Extract the [X, Y] coordinate from the center of the cell holding the provided text.  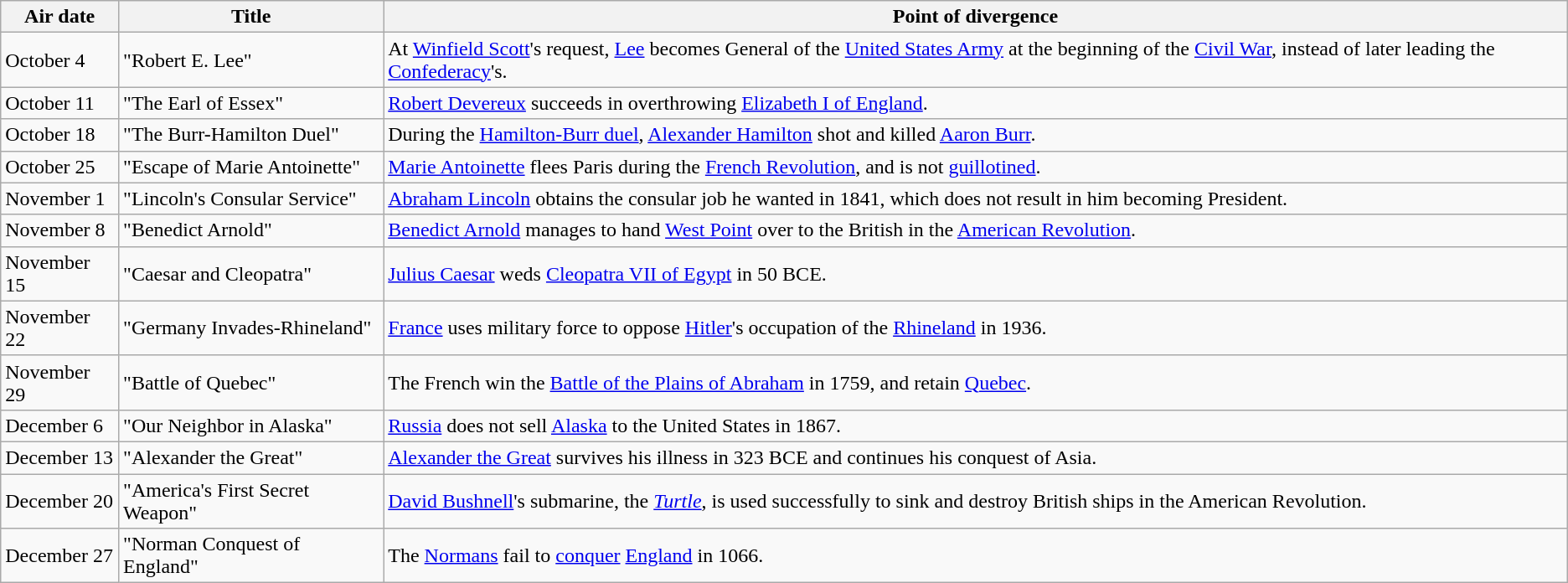
October 4 [60, 60]
December 6 [60, 426]
"Alexander the Great" [251, 457]
October 18 [60, 135]
Robert Devereux succeeds in overthrowing Elizabeth I of England. [975, 103]
"Caesar and Cleopatra" [251, 273]
"Robert E. Lee" [251, 60]
Benedict Arnold manages to hand West Point over to the British in the American Revolution. [975, 230]
Abraham Lincoln obtains the consular job he wanted in 1841, which does not result in him becoming President. [975, 199]
December 27 [60, 556]
Julius Caesar weds Cleopatra VII of Egypt in 50 BCE. [975, 273]
"Germany Invades-Rhineland" [251, 328]
November 1 [60, 199]
The Normans fail to conquer England in 1066. [975, 556]
Air date [60, 17]
"The Earl of Essex" [251, 103]
"Norman Conquest of England" [251, 556]
"Our Neighbor in Alaska" [251, 426]
"Escape of Marie Antoinette" [251, 167]
November 15 [60, 273]
David Bushnell's submarine, the Turtle, is used successfully to sink and destroy British ships in the American Revolution. [975, 501]
Point of divergence [975, 17]
Title [251, 17]
November 29 [60, 382]
November 8 [60, 230]
October 25 [60, 167]
"The Burr-Hamilton Duel" [251, 135]
October 11 [60, 103]
"Battle of Quebec" [251, 382]
"Benedict Arnold" [251, 230]
Russia does not sell Alaska to the United States in 1867. [975, 426]
Marie Antoinette flees Paris during the French Revolution, and is not guillotined. [975, 167]
December 13 [60, 457]
During the Hamilton-Burr duel, Alexander Hamilton shot and killed Aaron Burr. [975, 135]
France uses military force to oppose Hitler's occupation of the Rhineland in 1936. [975, 328]
November 22 [60, 328]
December 20 [60, 501]
"America's First Secret Weapon" [251, 501]
The French win the Battle of the Plains of Abraham in 1759, and retain Quebec. [975, 382]
Alexander the Great survives his illness in 323 BCE and continues his conquest of Asia. [975, 457]
"Lincoln's Consular Service" [251, 199]
